Capture the cell that displays the provided text and extract its [X, Y] central coordinate. 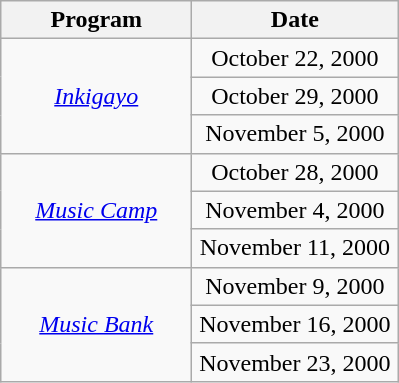
Inkigayo [96, 96]
October 29, 2000 [295, 96]
Music Camp [96, 210]
October 28, 2000 [295, 172]
November 9, 2000 [295, 286]
November 16, 2000 [295, 324]
November 11, 2000 [295, 248]
November 4, 2000 [295, 210]
Program [96, 20]
November 23, 2000 [295, 362]
Date [295, 20]
Music Bank [96, 324]
November 5, 2000 [295, 134]
October 22, 2000 [295, 58]
